Pinpoint the cell where the given text exists, returning its [x, y] midpoint coordinate. 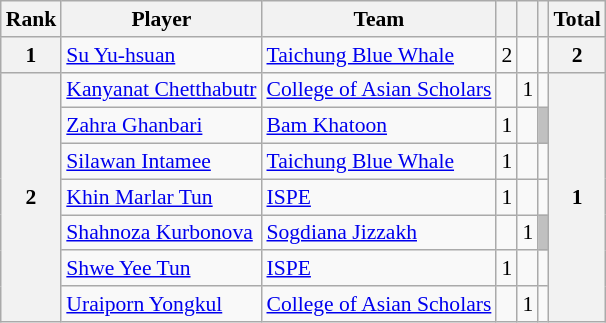
Zahra Ghanbari [161, 126]
Kanyanat Chetthabutr [161, 90]
Total [576, 19]
Silawan Intamee [161, 162]
Team [378, 19]
Sogdiana Jizzakh [378, 233]
Bam Khatoon [378, 126]
Player [161, 19]
Uraiporn Yongkul [161, 304]
Su Yu-hsuan [161, 55]
Shwe Yee Tun [161, 269]
Rank [32, 19]
Khin Marlar Tun [161, 197]
Shahnoza Kurbonova [161, 233]
